Scan for the cell matching the given text and deliver its (X, Y) coordinate at center. 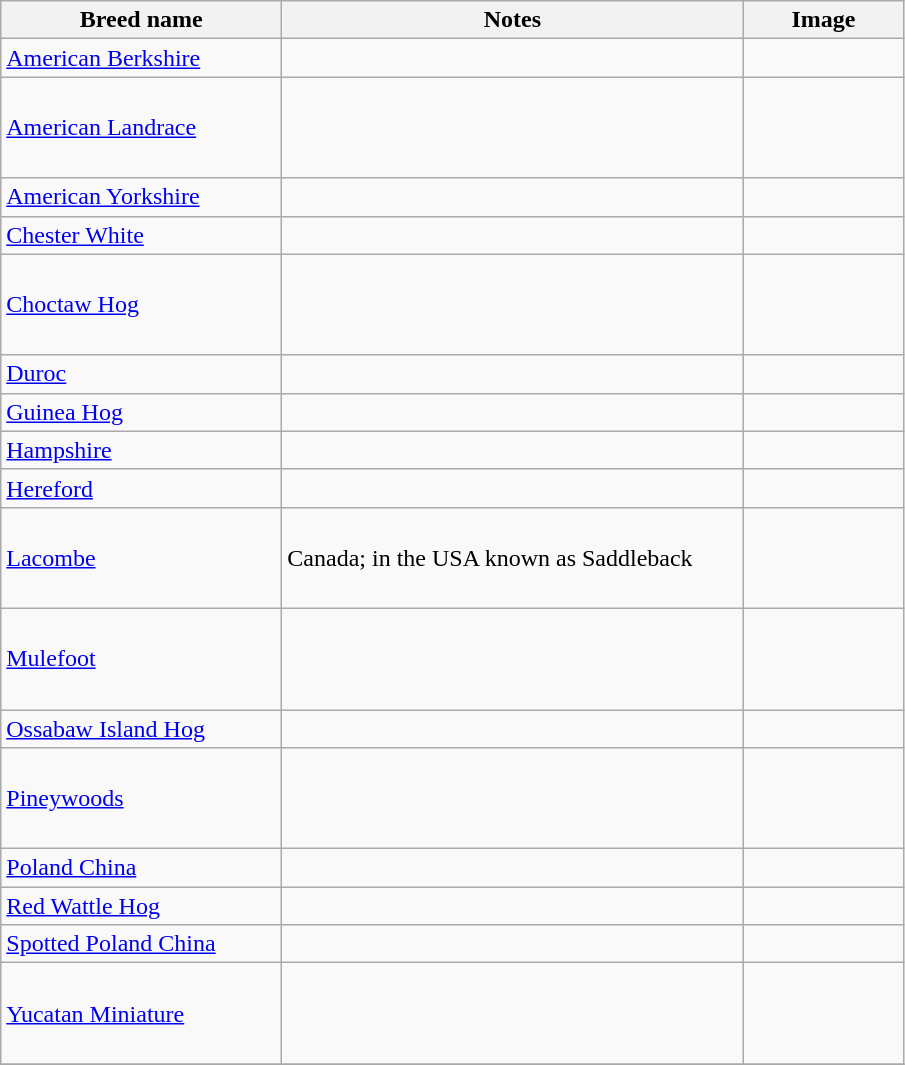
Hereford (142, 488)
American Landrace (142, 128)
Poland China (142, 868)
American Berkshire (142, 58)
Breed name (142, 20)
Chester White (142, 235)
Pineywoods (142, 798)
Canada; in the USA known as Saddleback (512, 558)
Image (824, 20)
Duroc (142, 374)
Red Wattle Hog (142, 906)
Choctaw Hog (142, 304)
Spotted Poland China (142, 944)
Guinea Hog (142, 412)
Hampshire (142, 450)
Notes (512, 20)
Mulefoot (142, 658)
Yucatan Miniature (142, 1014)
Ossabaw Island Hog (142, 729)
American Yorkshire (142, 197)
Lacombe (142, 558)
